Determine the (x, y) coordinate at the center of the cell enclosing the given text.  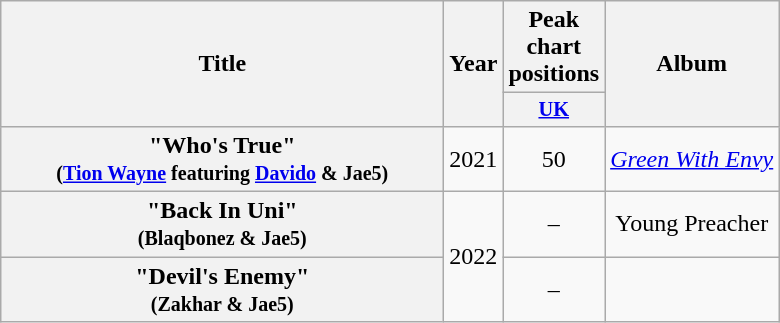
Young Preacher (692, 224)
UK (554, 110)
50 (554, 158)
"Who's True"(Tion Wayne featuring Davido & Jae5) (222, 158)
Album (692, 64)
Title (222, 64)
Peak chart positions (554, 47)
2022 (474, 257)
2021 (474, 158)
Year (474, 64)
Green With Envy (692, 158)
"Devil's Enemy"(Zakhar & Jae5) (222, 290)
"Back In Uni"(Blaqbonez & Jae5) (222, 224)
